Scan for the cell matching the given text and deliver its [X, Y] coordinate at center. 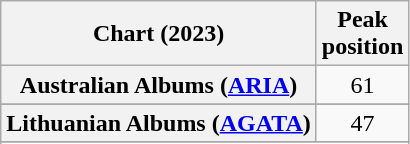
47 [362, 123]
Peakposition [362, 34]
Chart (2023) [159, 34]
Australian Albums (ARIA) [159, 85]
61 [362, 85]
Lithuanian Albums (AGATA) [159, 123]
